Find where the given text appears and provide that cell's center as [x, y] coordinate. 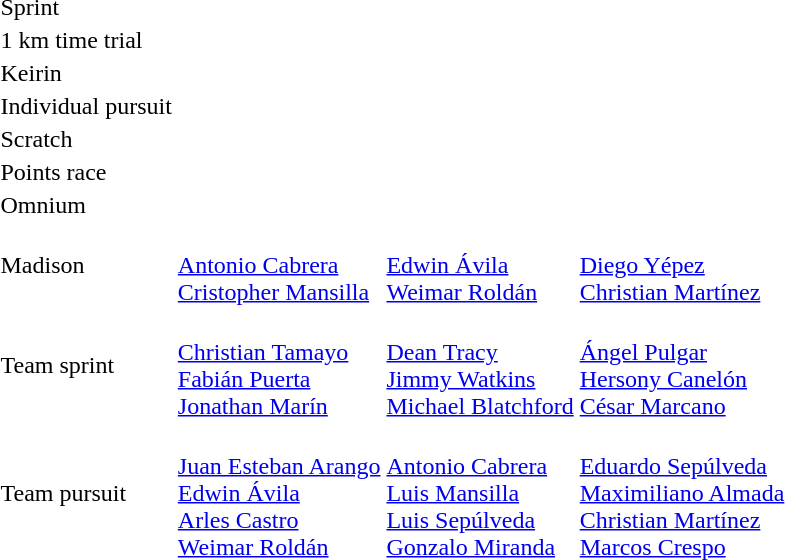
Edwin ÁvilaWeimar Roldán [480, 265]
Dean TracyJimmy WatkinsMichael Blatchford [480, 366]
Antonio CabreraCristopher Mansilla [279, 265]
Christian TamayoFabián PuertaJonathan Marín [279, 366]
